Output the [x, y] coordinate of the center of the cell containing the given text.  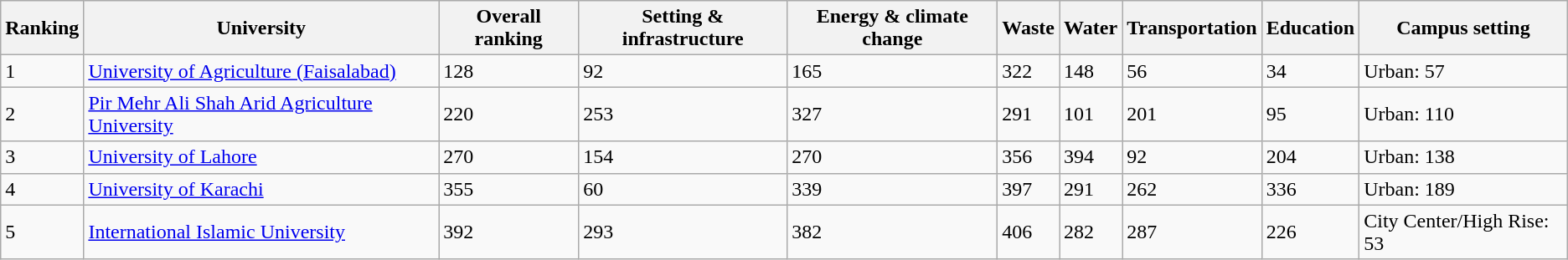
204 [1310, 157]
4 [42, 189]
253 [683, 114]
Urban: 138 [1464, 157]
Urban: 189 [1464, 189]
339 [893, 189]
34 [1310, 71]
Water [1091, 28]
392 [509, 232]
382 [893, 232]
Pir Mehr Ali Shah Arid Agriculture University [261, 114]
Urban: 57 [1464, 71]
2 [42, 114]
95 [1310, 114]
5 [42, 232]
201 [1193, 114]
148 [1091, 71]
International Islamic University [261, 232]
327 [893, 114]
262 [1193, 189]
University [261, 28]
336 [1310, 189]
128 [509, 71]
Energy & climate change [893, 28]
101 [1091, 114]
University of Agriculture (Faisalabad) [261, 71]
Transportation [1193, 28]
Ranking [42, 28]
Setting & infrastructure [683, 28]
154 [683, 157]
394 [1091, 157]
355 [509, 189]
3 [42, 157]
356 [1029, 157]
287 [1193, 232]
Waste [1029, 28]
322 [1029, 71]
226 [1310, 232]
56 [1193, 71]
Urban: 110 [1464, 114]
University of Karachi [261, 189]
City Center/High Rise: 53 [1464, 232]
60 [683, 189]
282 [1091, 232]
293 [683, 232]
1 [42, 71]
University of Lahore [261, 157]
397 [1029, 189]
Campus setting [1464, 28]
Education [1310, 28]
220 [509, 114]
Overall ranking [509, 28]
406 [1029, 232]
165 [893, 71]
